Provide the [x, y] coordinate of the cell's center where the given text is located.  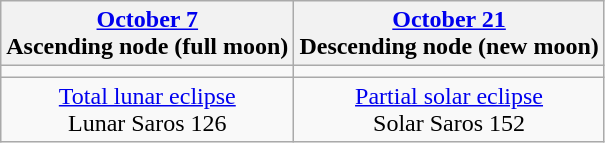
October 21Descending node (new moon) [449, 34]
October 7Ascending node (full moon) [148, 34]
Total lunar eclipseLunar Saros 126 [148, 110]
Partial solar eclipseSolar Saros 152 [449, 110]
